Identify which cell holds the provided text, then report its (X, Y) central coordinate. 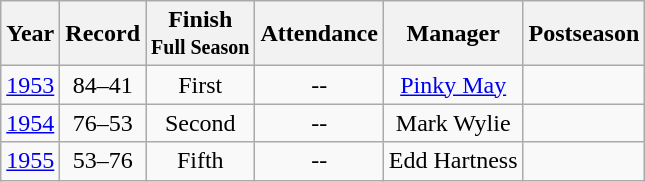
Record (103, 34)
Year (30, 34)
84–41 (103, 85)
Finish Full Season (200, 34)
1955 (30, 161)
Fifth (200, 161)
Attendance (319, 34)
53–76 (103, 161)
Manager (453, 34)
Mark Wylie (453, 123)
1954 (30, 123)
76–53 (103, 123)
1953 (30, 85)
Postseason (584, 34)
First (200, 85)
Second (200, 123)
Edd Hartness (453, 161)
Pinky May (453, 85)
